Provide the [x, y] coordinate of the cell's center where the given text is located.  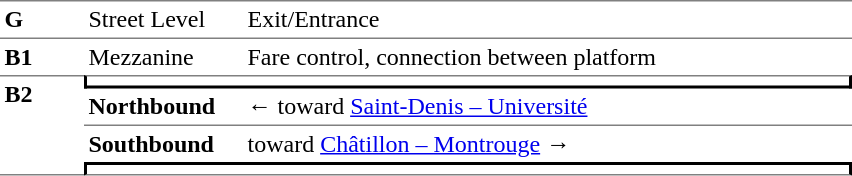
Northbound [164, 107]
Mezzanine [164, 57]
G [42, 19]
B2 [42, 125]
Exit/Entrance [548, 19]
Street Level [164, 19]
Southbound [164, 144]
toward Châtillon – Montrouge → [548, 144]
Fare control, connection between platform [548, 57]
← toward Saint-Denis – Université [548, 107]
B1 [42, 57]
